Scan for the cell matching the given text and deliver its (x, y) coordinate at center. 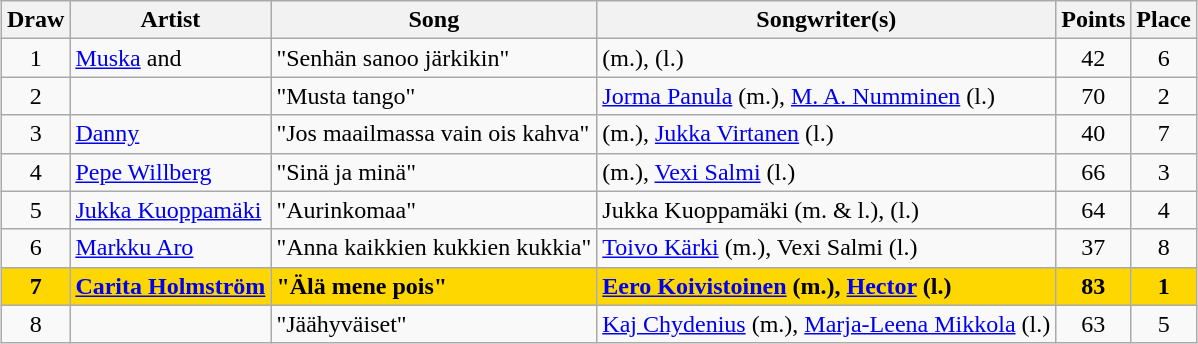
63 (1094, 324)
Carita Holmström (170, 286)
"Älä mene pois" (434, 286)
"Anna kaikkien kukkien kukkia" (434, 248)
Toivo Kärki (m.), Vexi Salmi (l.) (826, 248)
37 (1094, 248)
Jorma Panula (m.), M. A. Numminen (l.) (826, 96)
Eero Koivistoinen (m.), Hector (l.) (826, 286)
Pepe Willberg (170, 172)
66 (1094, 172)
Markku Aro (170, 248)
"Aurinkomaa" (434, 210)
83 (1094, 286)
"Jos maailmassa vain ois kahva" (434, 134)
42 (1094, 58)
40 (1094, 134)
"Jäähyväiset" (434, 324)
Songwriter(s) (826, 20)
"Musta tango" (434, 96)
Artist (170, 20)
Draw (35, 20)
"Senhän sanoo järkikin" (434, 58)
Jukka Kuoppamäki (m. & l.), (l.) (826, 210)
Muska and (170, 58)
70 (1094, 96)
64 (1094, 210)
"Sinä ja minä" (434, 172)
(m.), (l.) (826, 58)
Jukka Kuoppamäki (170, 210)
Song (434, 20)
Danny (170, 134)
Points (1094, 20)
(m.), Vexi Salmi (l.) (826, 172)
(m.), Jukka Virtanen (l.) (826, 134)
Kaj Chydenius (m.), Marja-Leena Mikkola (l.) (826, 324)
Place (1164, 20)
